Find where the given text appears and provide that cell's center as (X, Y) coordinate. 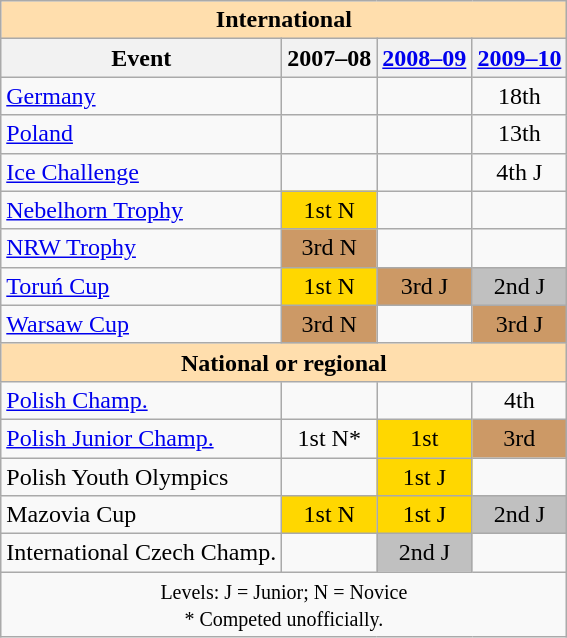
Polish Champ. (142, 400)
Polish Junior Champ. (142, 438)
18th (520, 96)
Toruń Cup (142, 286)
Ice Challenge (142, 172)
Mazovia Cup (142, 515)
National or regional (284, 362)
4th J (520, 172)
13th (520, 134)
International (284, 20)
Warsaw Cup (142, 324)
3rd (520, 438)
Event (142, 58)
2008–09 (424, 58)
Polish Youth Olympics (142, 477)
2007–08 (330, 58)
1st N* (330, 438)
2009–10 (520, 58)
Levels: J = Junior; N = Novice * Competed unofficially. (284, 604)
Germany (142, 96)
1st (424, 438)
NRW Trophy (142, 248)
Poland (142, 134)
International Czech Champ. (142, 553)
4th (520, 400)
Nebelhorn Trophy (142, 210)
